For the text-containing cell, return its midpoint in [X, Y] coordinate format. 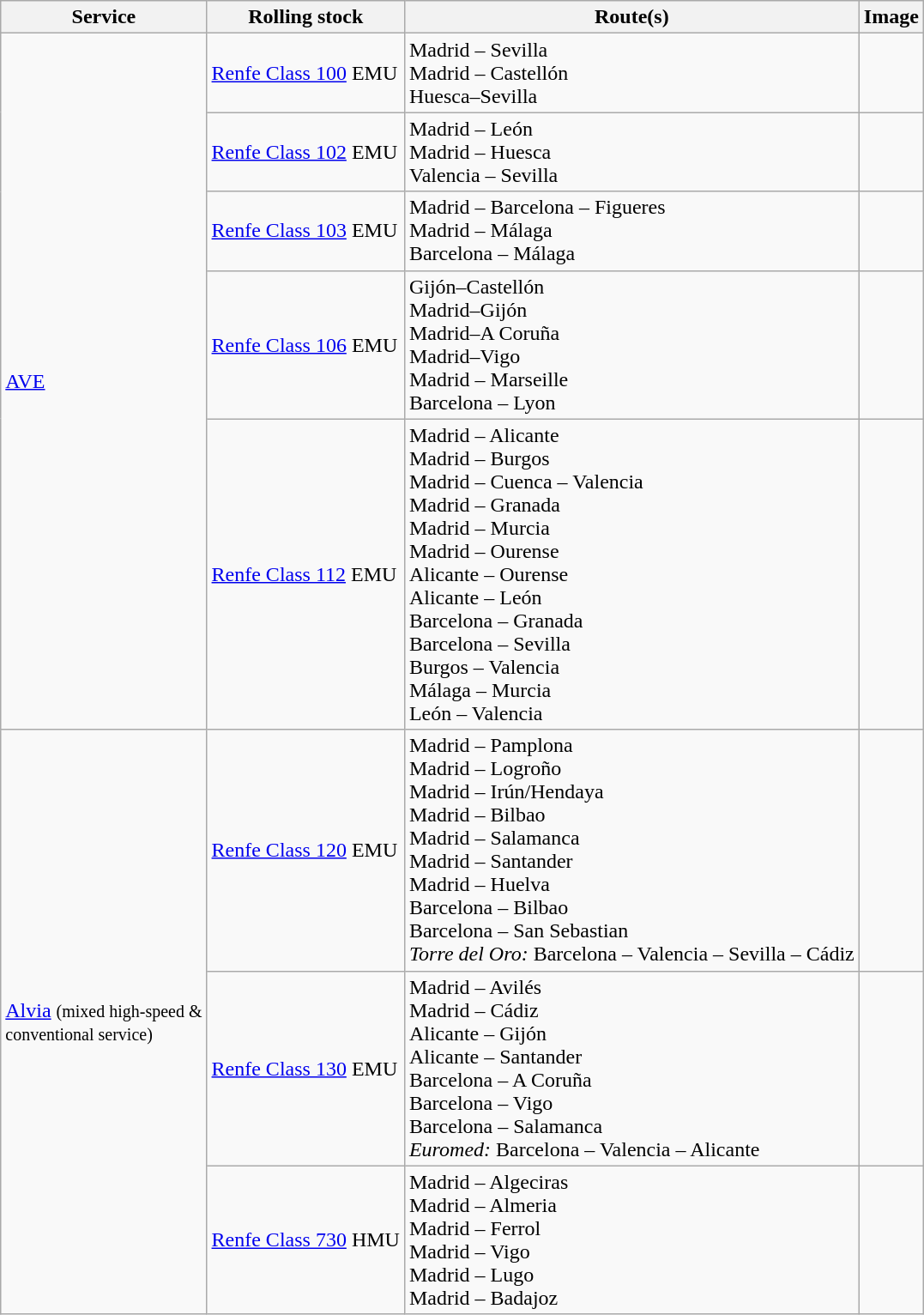
Renfe Class 102 EMU [305, 152]
Renfe Class 130 EMU [305, 1068]
Image [891, 17]
Renfe Class 112 EMU [305, 574]
Madrid – LeónMadrid – HuescaValencia – Sevilla [631, 152]
Madrid – Barcelona – FigueresMadrid – MálagaBarcelona – Málaga [631, 231]
Madrid – AlgecirasMadrid – AlmeriaMadrid – FerrolMadrid – VigoMadrid – LugoMadrid – Badajoz [631, 1239]
AVE [104, 381]
Alvia (mixed high-speed &conventional service) [104, 1021]
Renfe Class 120 EMU [305, 850]
Gijón–CastellónMadrid–GijónMadrid–A CoruñaMadrid–VigoMadrid – MarseilleBarcelona – Lyon [631, 345]
Renfe Class 100 EMU [305, 73]
Madrid – SevillaMadrid – CastellónHuesca–Sevilla [631, 73]
Service [104, 17]
Renfe Class 730 HMU [305, 1239]
Renfe Class 106 EMU [305, 345]
Rolling stock [305, 17]
Renfe Class 103 EMU [305, 231]
Route(s) [631, 17]
